Locate the cell with the specified text and output its (x, y) center coordinate. 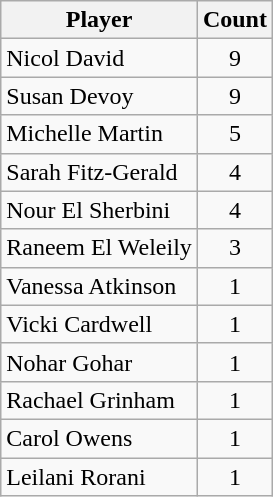
Count (234, 20)
Player (100, 20)
Nicol David (100, 58)
Raneem El Weleily (100, 248)
Susan Devoy (100, 96)
Vicki Cardwell (100, 324)
3 (234, 248)
Vanessa Atkinson (100, 286)
Sarah Fitz-Gerald (100, 172)
Nour El Sherbini (100, 210)
Leilani Rorani (100, 477)
Carol Owens (100, 438)
Rachael Grinham (100, 400)
5 (234, 134)
Nohar Gohar (100, 362)
Michelle Martin (100, 134)
